Determine the [x, y] coordinate at the center of the cell enclosing the given text.  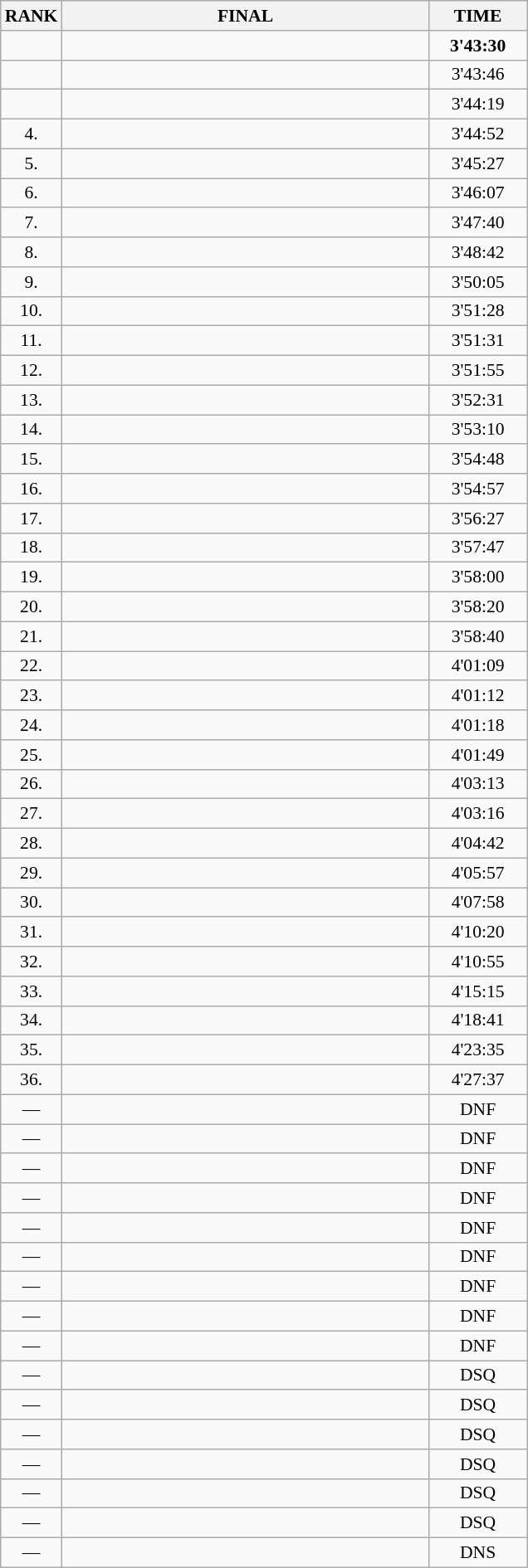
4. [32, 134]
4'27:37 [478, 1080]
16. [32, 489]
23. [32, 696]
4'01:49 [478, 755]
4'01:12 [478, 696]
7. [32, 223]
31. [32, 933]
4'05:57 [478, 873]
DNS [478, 1553]
3'58:20 [478, 607]
3'47:40 [478, 223]
4'15:15 [478, 991]
32. [32, 962]
3'54:57 [478, 489]
3'52:31 [478, 400]
TIME [478, 16]
22. [32, 666]
24. [32, 725]
4'04:42 [478, 844]
4'10:20 [478, 933]
3'51:55 [478, 371]
4'01:09 [478, 666]
3'57:47 [478, 548]
3'58:00 [478, 577]
3'48:42 [478, 252]
8. [32, 252]
10. [32, 311]
19. [32, 577]
33. [32, 991]
4'07:58 [478, 903]
3'56:27 [478, 519]
21. [32, 636]
28. [32, 844]
3'43:46 [478, 75]
9. [32, 282]
15. [32, 460]
3'46:07 [478, 193]
4'01:18 [478, 725]
4'03:16 [478, 814]
3'50:05 [478, 282]
6. [32, 193]
12. [32, 371]
35. [32, 1050]
36. [32, 1080]
5. [32, 163]
3'51:31 [478, 341]
3'45:27 [478, 163]
34. [32, 1020]
3'44:52 [478, 134]
3'43:30 [478, 46]
4'03:13 [478, 784]
3'53:10 [478, 430]
11. [32, 341]
3'44:19 [478, 105]
FINAL [245, 16]
3'51:28 [478, 311]
25. [32, 755]
4'10:55 [478, 962]
3'58:40 [478, 636]
26. [32, 784]
4'18:41 [478, 1020]
17. [32, 519]
3'54:48 [478, 460]
13. [32, 400]
14. [32, 430]
4'23:35 [478, 1050]
18. [32, 548]
20. [32, 607]
RANK [32, 16]
27. [32, 814]
30. [32, 903]
29. [32, 873]
